Locate the cell with the specified text and output its [x, y] center coordinate. 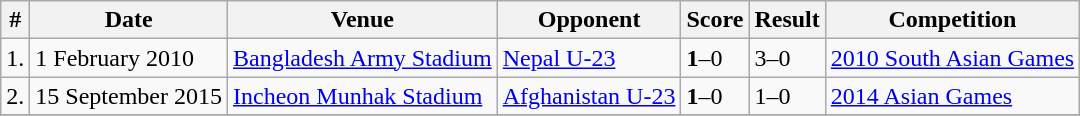
15 September 2015 [129, 96]
Result [787, 20]
Date [129, 20]
2010 South Asian Games [952, 58]
Afghanistan U-23 [589, 96]
2014 Asian Games [952, 96]
Score [715, 20]
Nepal U-23 [589, 58]
1 February 2010 [129, 58]
# [16, 20]
2. [16, 96]
Opponent [589, 20]
1. [16, 58]
Incheon Munhak Stadium [363, 96]
Venue [363, 20]
Competition [952, 20]
3–0 [787, 58]
Bangladesh Army Stadium [363, 58]
